Detect which cell encompasses the target text, then output its [x, y] center coordinate. 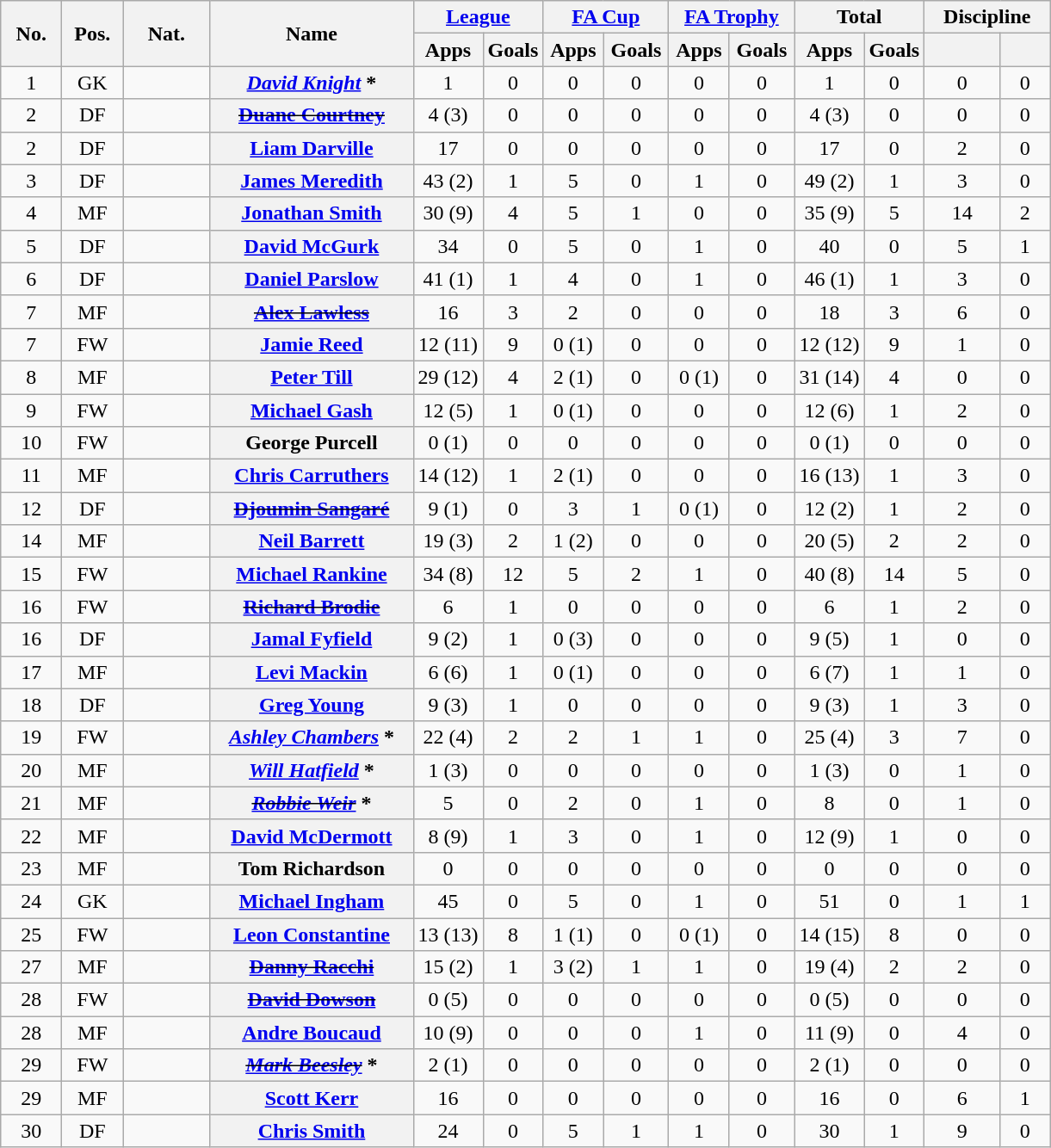
Scott Kerr [312, 1098]
11 (9) [830, 1033]
FA Trophy [732, 17]
10 (9) [448, 1033]
12 (9) [830, 836]
20 (5) [830, 541]
49 (2) [830, 181]
6 (7) [830, 672]
Michael Rankine [312, 574]
35 (9) [830, 213]
1 (1) [573, 934]
Jamie Reed [312, 344]
8 (9) [448, 836]
19 (3) [448, 541]
19 [31, 738]
14 (15) [830, 934]
Will Hatfield * [312, 770]
Mark Beesley * [312, 1065]
34 [448, 246]
40 (8) [830, 574]
Levi Mackin [312, 672]
David Knight * [312, 83]
Nat. [167, 34]
3 (2) [573, 967]
21 [31, 803]
12 (2) [830, 509]
Greg Young [312, 705]
Alex Lawless [312, 312]
Duane Courtney [312, 115]
45 [448, 901]
30 (9) [448, 213]
Michael Gash [312, 410]
Robbie Weir * [312, 803]
James Meredith [312, 181]
25 [31, 934]
12 (12) [830, 344]
11 [31, 476]
23 [31, 868]
Discipline [987, 17]
20 [31, 770]
22 (4) [448, 738]
FA Cup [606, 17]
6 (6) [448, 672]
12 (5) [448, 410]
19 (4) [830, 967]
Ashley Chambers * [312, 738]
Daniel Parslow [312, 279]
12 (6) [830, 410]
Total [859, 17]
League [479, 17]
14 (12) [448, 476]
Name [312, 34]
Danny Racchi [312, 967]
9 (2) [448, 639]
15 (2) [448, 967]
34 (8) [448, 574]
16 (13) [830, 476]
Liam Darville [312, 148]
Jamal Fyfield [312, 639]
Richard Brodie [312, 607]
27 [31, 967]
Chris Smith [312, 1131]
Peter Till [312, 377]
43 (2) [448, 181]
25 (4) [830, 738]
David Dowson [312, 1000]
Djoumin Sangaré [312, 509]
Jonathan Smith [312, 213]
Pos. [93, 34]
10 [31, 443]
15 [31, 574]
9 (5) [830, 639]
51 [830, 901]
Andre Boucaud [312, 1033]
0 (3) [573, 639]
David McGurk [312, 246]
George Purcell [312, 443]
46 (1) [830, 279]
1 (2) [573, 541]
22 [31, 836]
No. [31, 34]
Leon Constantine [312, 934]
Chris Carruthers [312, 476]
41 (1) [448, 279]
40 [830, 246]
12 (11) [448, 344]
Neil Barrett [312, 541]
David McDermott [312, 836]
13 (13) [448, 934]
29 (12) [448, 377]
Michael Ingham [312, 901]
31 (14) [830, 377]
Tom Richardson [312, 868]
9 (1) [448, 509]
